Provide the [x, y] coordinate of the cell's center where the given text is located.  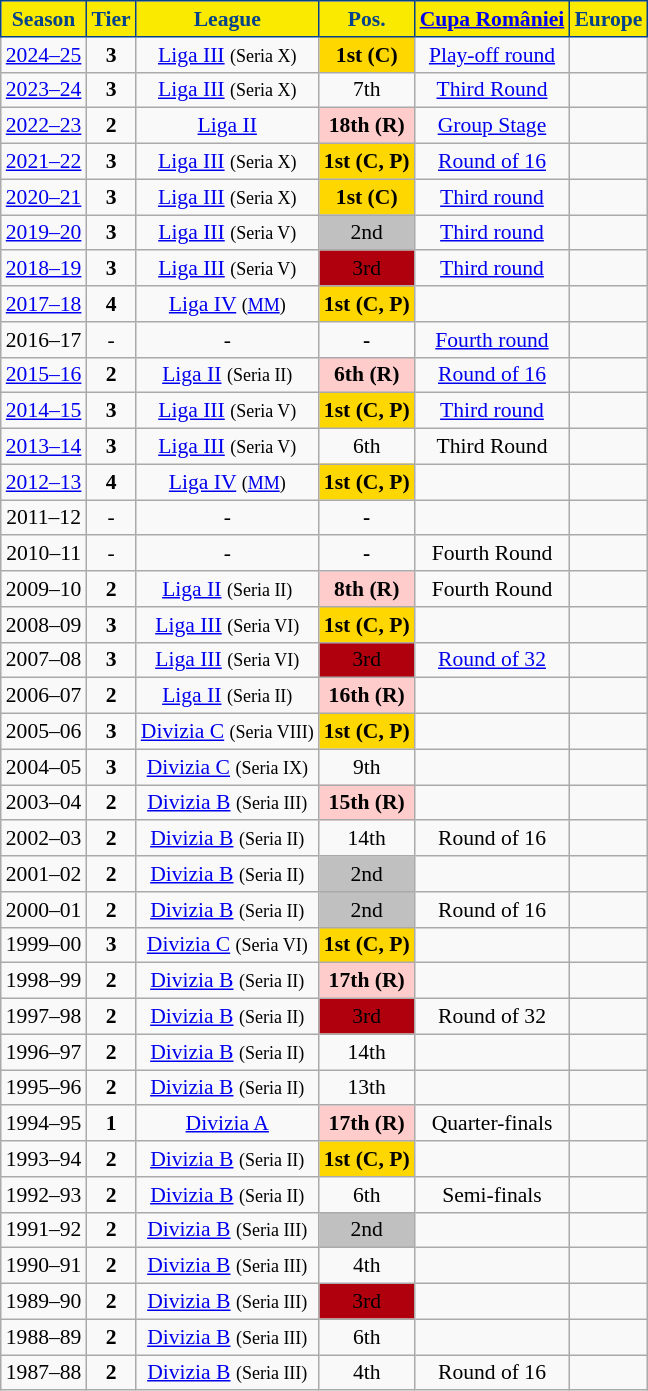
1999–00 [44, 945]
Liga II [228, 126]
Tier [110, 19]
Divizia C (Seria IX) [228, 767]
2006–07 [44, 696]
2012–13 [44, 482]
Semi-finals [492, 1195]
2024–25 [44, 55]
Season [44, 19]
2005–06 [44, 732]
1996–97 [44, 1052]
2023–24 [44, 90]
13th [367, 1088]
15th (R) [367, 803]
1988–89 [44, 1337]
2019–20 [44, 233]
1997–98 [44, 1017]
1998–99 [44, 981]
2010–11 [44, 554]
1989–90 [44, 1302]
2018–19 [44, 269]
2004–05 [44, 767]
6th (R) [367, 375]
1990–91 [44, 1266]
16th (R) [367, 696]
2011–12 [44, 518]
9th [367, 767]
18th (R) [367, 126]
Cupa României [492, 19]
2001–02 [44, 874]
2013–14 [44, 447]
1991–92 [44, 1230]
2007–08 [44, 660]
2008–09 [44, 625]
1 [110, 1124]
Divizia C (Seria VIII) [228, 732]
2017–18 [44, 304]
Divizia C (Seria VI) [228, 945]
2014–15 [44, 411]
Divizia A [228, 1124]
Europe [608, 19]
1993–94 [44, 1159]
2021–22 [44, 162]
1992–93 [44, 1195]
2022–23 [44, 126]
League [228, 19]
2009–10 [44, 589]
1994–95 [44, 1124]
2020–21 [44, 197]
Pos. [367, 19]
8th (R) [367, 589]
2000–01 [44, 910]
1987–88 [44, 1373]
2002–03 [44, 839]
Play-off round [492, 55]
2015–16 [44, 375]
1995–96 [44, 1088]
Group Stage [492, 126]
Fourth round [492, 340]
2016–17 [44, 340]
7th [367, 90]
2003–04 [44, 803]
Quarter-finals [492, 1124]
